Detect which cell encompasses the target text, then output its [X, Y] center coordinate. 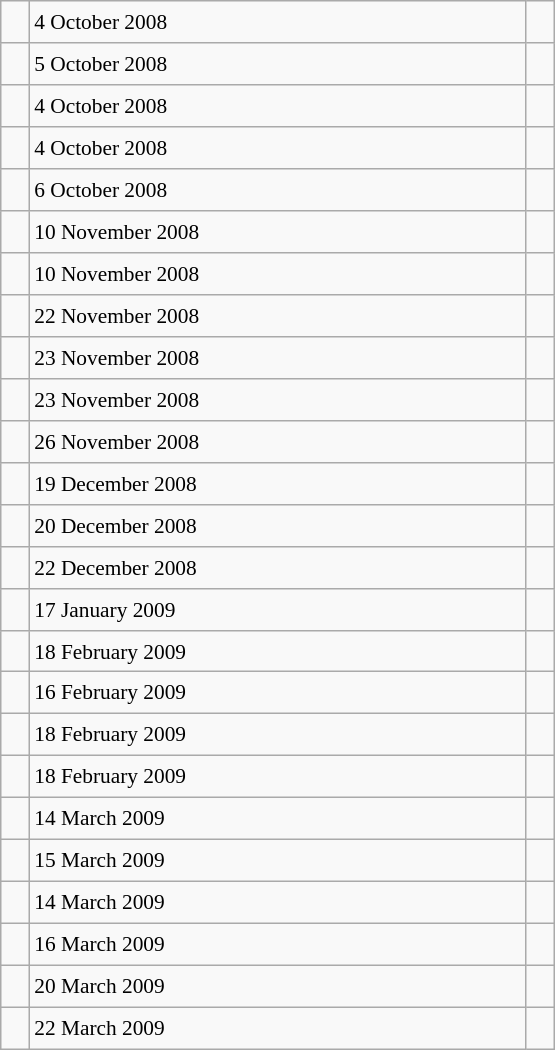
6 October 2008 [278, 190]
22 November 2008 [278, 316]
22 March 2009 [278, 1028]
5 October 2008 [278, 64]
19 December 2008 [278, 483]
16 March 2009 [278, 945]
20 December 2008 [278, 525]
17 January 2009 [278, 609]
15 March 2009 [278, 861]
20 March 2009 [278, 986]
26 November 2008 [278, 441]
16 February 2009 [278, 693]
22 December 2008 [278, 567]
